Identify which cell holds the provided text, then report its (x, y) central coordinate. 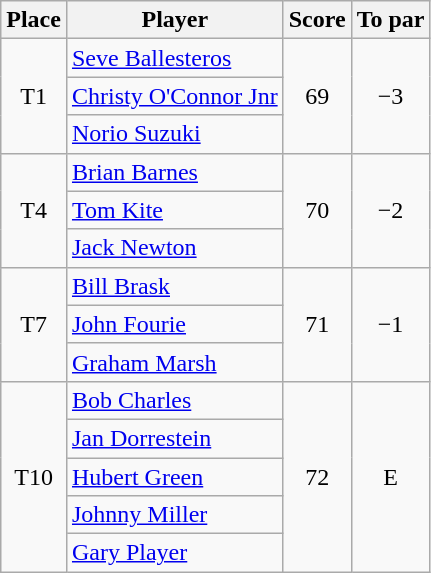
Christy O'Connor Jnr (174, 96)
Bob Charles (174, 400)
T10 (34, 476)
Johnny Miller (174, 515)
T4 (34, 210)
Bill Brask (174, 286)
To par (390, 20)
71 (317, 324)
−3 (390, 96)
70 (317, 210)
T7 (34, 324)
Gary Player (174, 553)
Jack Newton (174, 248)
69 (317, 96)
Brian Barnes (174, 172)
Jan Dorrestein (174, 438)
Place (34, 20)
T1 (34, 96)
−2 (390, 210)
E (390, 476)
Seve Ballesteros (174, 58)
Graham Marsh (174, 362)
John Fourie (174, 324)
Hubert Green (174, 477)
Tom Kite (174, 210)
Norio Suzuki (174, 134)
72 (317, 476)
Player (174, 20)
Score (317, 20)
−1 (390, 324)
